Output the (x, y) coordinate of the center of the cell containing the given text.  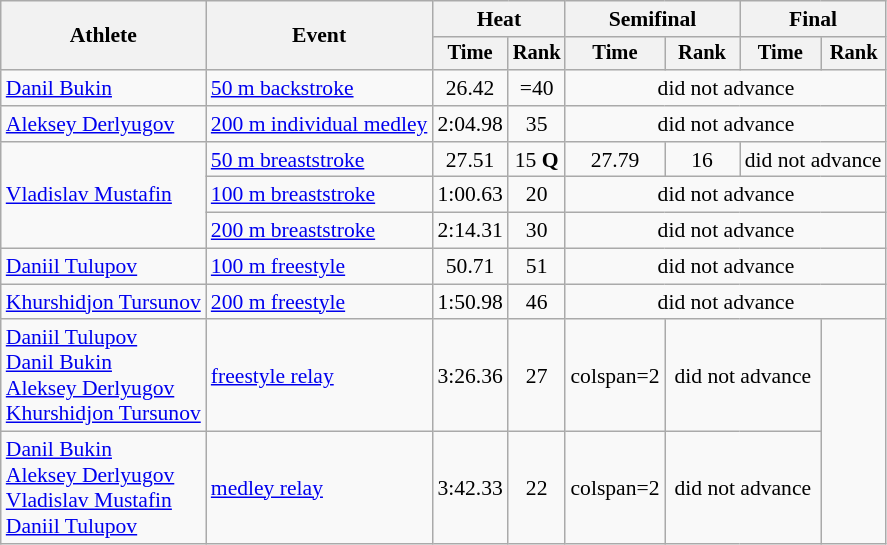
16 (702, 160)
20 (537, 195)
200 m freestyle (320, 302)
1:00.63 (470, 195)
Danil BukinAleksey DerlyugovVladislav MustafinDaniil Tulupov (104, 488)
Daniil TulupovDanil BukinAleksey DerlyugovKhurshidjon Tursunov (104, 376)
Daniil Tulupov (104, 267)
51 (537, 267)
Athlete (104, 36)
50 m breaststroke (320, 160)
medley relay (320, 488)
200 m individual medley (320, 124)
3:26.36 (470, 376)
1:50.98 (470, 302)
50.71 (470, 267)
100 m freestyle (320, 267)
15 Q (537, 160)
Khurshidjon Tursunov (104, 302)
3:42.33 (470, 488)
Vladislav Mustafin (104, 196)
100 m breaststroke (320, 195)
Event (320, 36)
30 (537, 231)
35 (537, 124)
27 (537, 376)
50 m backstroke (320, 88)
Semifinal (652, 19)
22 (537, 488)
Aleksey Derlyugov (104, 124)
2:04.98 (470, 124)
27.51 (470, 160)
200 m breaststroke (320, 231)
26.42 (470, 88)
Danil Bukin (104, 88)
Final (814, 19)
2:14.31 (470, 231)
46 (537, 302)
=40 (537, 88)
Heat (498, 19)
freestyle relay (320, 376)
27.79 (614, 160)
